Pinpoint the cell where the given text exists, returning its (X, Y) midpoint coordinate. 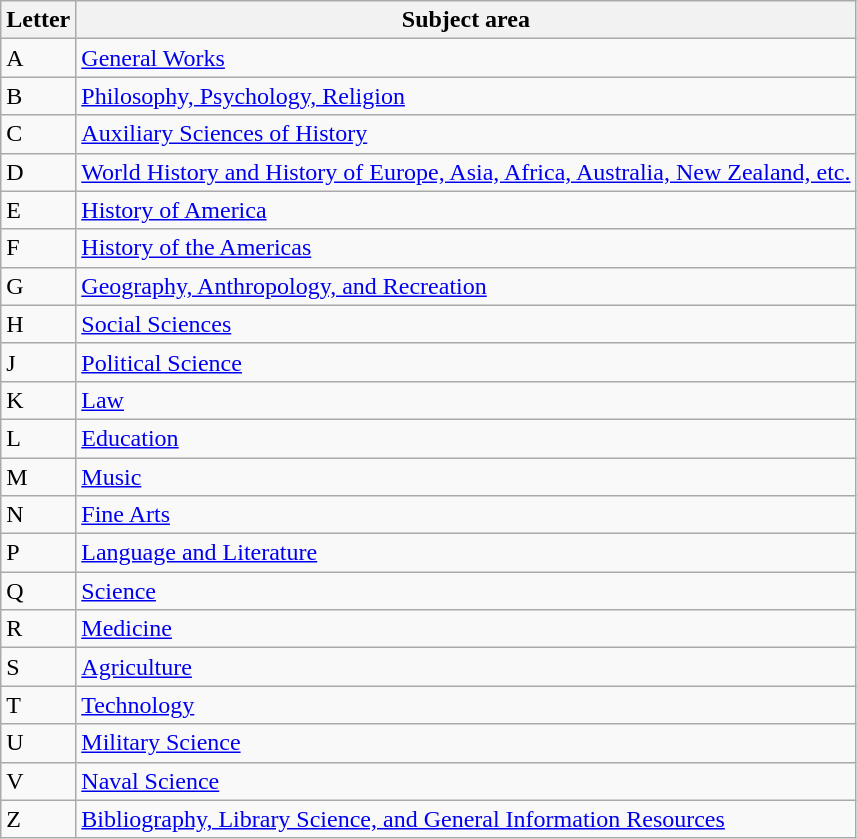
Education (466, 438)
P (38, 553)
Social Sciences (466, 324)
Philosophy, Psychology, Religion (466, 96)
World History and History of Europe, Asia, Africa, Australia, New Zealand, etc. (466, 172)
Agriculture (466, 667)
Fine Arts (466, 515)
Science (466, 591)
Political Science (466, 362)
N (38, 515)
General Works (466, 58)
E (38, 210)
Medicine (466, 629)
L (38, 438)
Technology (466, 705)
K (38, 400)
D (38, 172)
C (38, 134)
Z (38, 819)
J (38, 362)
Law (466, 400)
Bibliography, Library Science, and General Information Resources (466, 819)
Q (38, 591)
Music (466, 477)
Military Science (466, 743)
Naval Science (466, 781)
Language and Literature (466, 553)
V (38, 781)
M (38, 477)
A (38, 58)
B (38, 96)
T (38, 705)
U (38, 743)
R (38, 629)
Auxiliary Sciences of History (466, 134)
Geography, Anthropology, and Recreation (466, 286)
History of the Americas (466, 248)
G (38, 286)
H (38, 324)
Subject area (466, 20)
History of America (466, 210)
Letter (38, 20)
S (38, 667)
F (38, 248)
